Provide the [X, Y] coordinate of the cell's center where the given text is located.  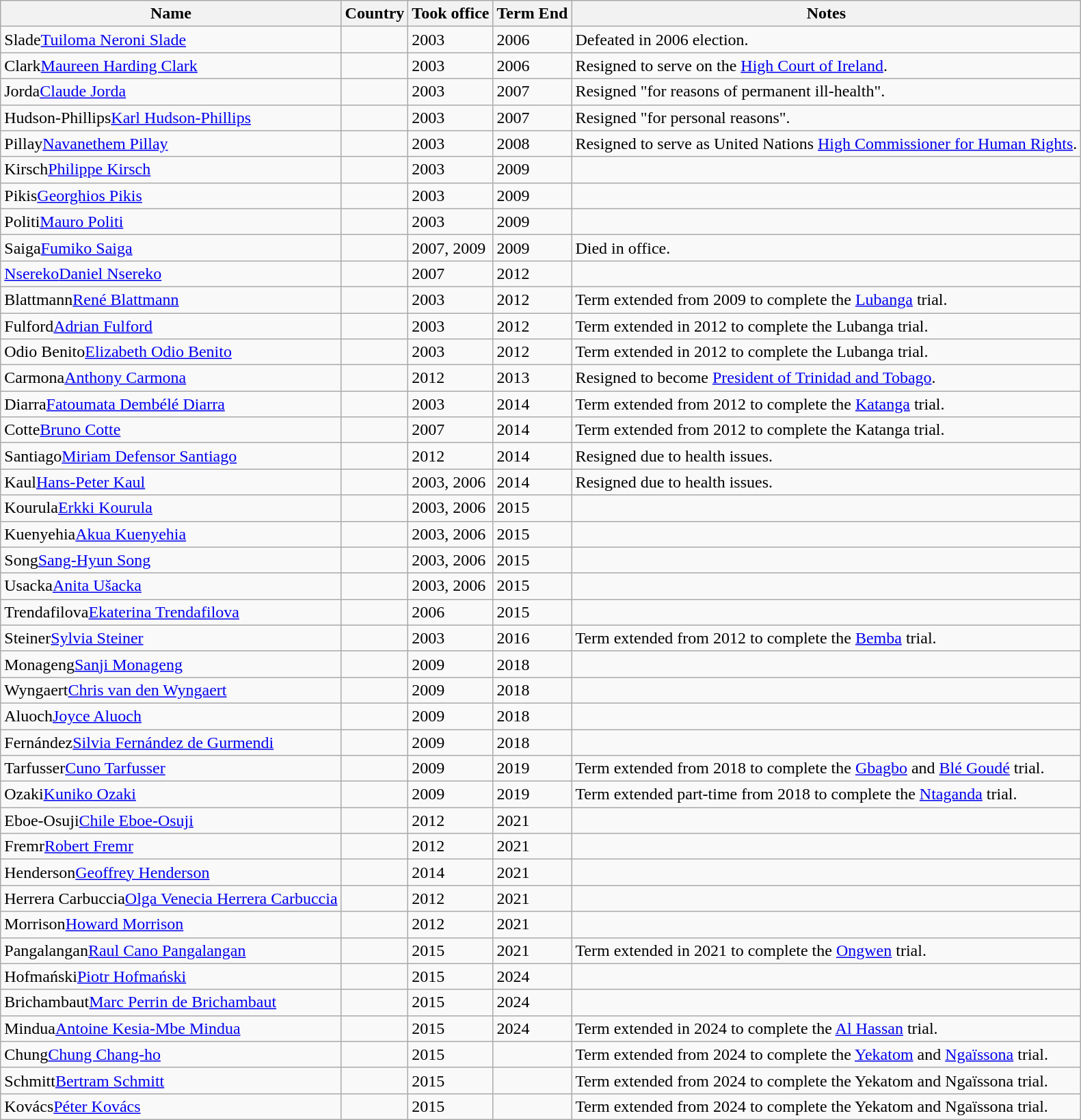
SantiagoMiriam Defensor Santiago [171, 456]
KirschPhilippe Kirsch [171, 170]
Country [375, 14]
PolitiMauro Politi [171, 222]
AluochJoyce Aluoch [171, 716]
Term extended in 2021 to complete the Ongwen trial. [826, 950]
Resigned to serve on the High Court of Ireland. [826, 66]
PillayNavanethem Pillay [171, 144]
Term extended from 2018 to complete the Gbagbo and Blé Goudé trial. [826, 769]
Odio BenitoElizabeth Odio Benito [171, 352]
SteinerSylvia Steiner [171, 638]
Resigned to serve as United Nations High Commissioner for Human Rights. [826, 144]
Took office [451, 14]
FremrRobert Fremr [171, 846]
UsackaAnita Ušacka [171, 586]
Term extended part-time from 2018 to complete the Ntaganda trial. [826, 795]
DiarraFatoumata Dembélé Diarra [171, 404]
MinduaAntoine Kesia-Mbe Mindua [171, 1028]
ClarkMaureen Harding Clark [171, 66]
Term extended in 2024 to complete the Al Hassan trial. [826, 1028]
HofmańskiPiotr Hofmański [171, 976]
BrichambautMarc Perrin de Brichambaut [171, 1002]
SongSang-Hyun Song [171, 560]
Term extended from 2009 to complete the Lubanga trial. [826, 299]
NserekoDaniel Nsereko [171, 274]
PangalanganRaul Cano Pangalangan [171, 950]
TarfusserCuno Tarfusser [171, 769]
Resigned "for reasons of permanent ill-health". [826, 92]
Resigned "for personal reasons". [826, 118]
Died in office. [826, 248]
KovácsPéter Kovács [171, 1106]
Herrera CarbucciaOlga Venecia Herrera Carbuccia [171, 898]
2016 [532, 638]
FulfordAdrian Fulford [171, 326]
OzakiKuniko Ozaki [171, 795]
2007, 2009 [451, 248]
BlattmannRené Blattmann [171, 299]
KaulHans-Peter Kaul [171, 482]
Eboe-OsujiChile Eboe-Osuji [171, 821]
MonagengSanji Monageng [171, 664]
Term extended from 2012 to complete the Bemba trial. [826, 638]
Resigned to become President of Trinidad and Tobago. [826, 378]
SladeTuiloma Neroni Slade [171, 40]
CotteBruno Cotte [171, 430]
Defeated in 2006 election. [826, 40]
Name [171, 14]
SchmittBertram Schmitt [171, 1080]
MorrisonHoward Morrison [171, 924]
Notes [826, 14]
KourulaErkki Kourula [171, 508]
HendersonGeoffrey Henderson [171, 872]
ChungChung Chang-ho [171, 1054]
SaigaFumiko Saiga [171, 248]
KuenyehiaAkua Kuenyehia [171, 534]
Term End [532, 14]
Hudson-PhillipsKarl Hudson-Phillips [171, 118]
WyngaertChris van den Wyngaert [171, 690]
PikisGeorghios Pikis [171, 196]
CarmonaAnthony Carmona [171, 378]
2008 [532, 144]
2013 [532, 378]
TrendafilovaEkaterina Trendafilova [171, 612]
FernándezSilvia Fernández de Gurmendi [171, 742]
JordaClaude Jorda [171, 92]
